Search for the cell housing the specified text and yield its [X, Y] center coordinate. 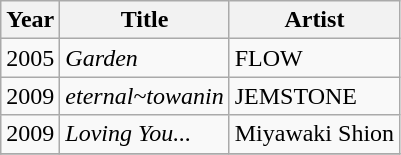
eternal~towanin [144, 96]
Garden [144, 58]
FLOW [314, 58]
Year [30, 20]
JEMSTONE [314, 96]
Miyawaki Shion [314, 134]
2005 [30, 58]
Title [144, 20]
Loving You... [144, 134]
Artist [314, 20]
